Provide the (X, Y) coordinate of the cell's center where the given text is located.  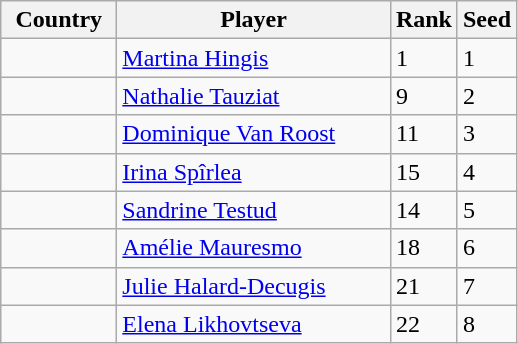
3 (486, 134)
Dominique Van Roost (254, 134)
Martina Hingis (254, 58)
21 (424, 286)
Julie Halard-Decugis (254, 286)
2 (486, 96)
9 (424, 96)
Elena Likhovtseva (254, 324)
Irina Spîrlea (254, 172)
8 (486, 324)
Country (59, 20)
Sandrine Testud (254, 210)
5 (486, 210)
Player (254, 20)
Seed (486, 20)
18 (424, 248)
22 (424, 324)
15 (424, 172)
14 (424, 210)
Amélie Mauresmo (254, 248)
4 (486, 172)
Rank (424, 20)
6 (486, 248)
11 (424, 134)
7 (486, 286)
Nathalie Tauziat (254, 96)
